Locate the cell with the specified text and output its [X, Y] center coordinate. 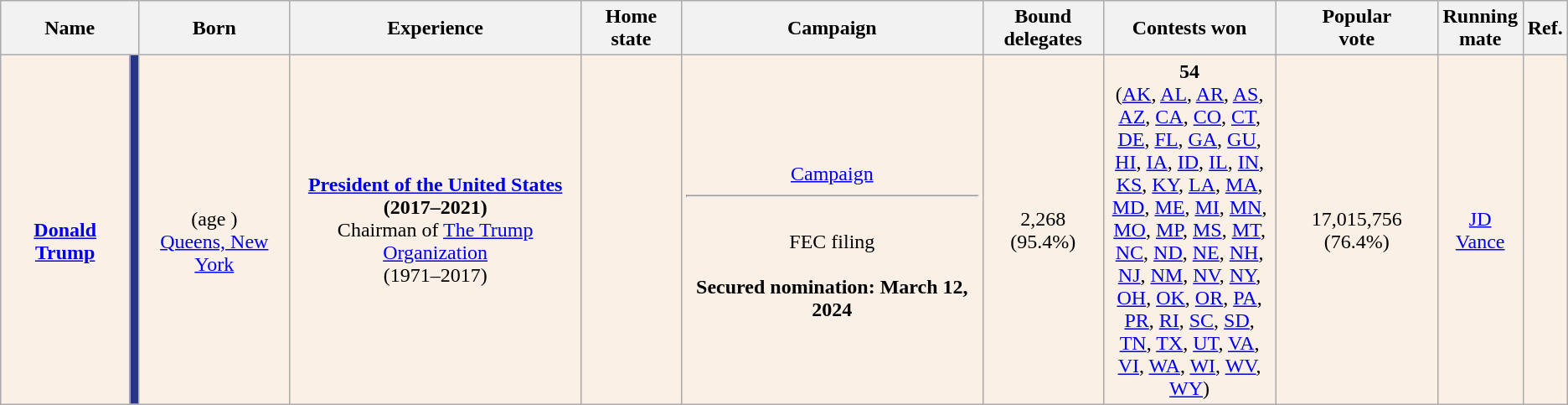
CampaignFEC filingSecured nomination: March 12, 2024 [832, 230]
Home state [631, 29]
Ref. [1545, 29]
Bounddelegates [1043, 29]
Contests won [1189, 29]
Runningmate [1480, 29]
Donald Trump [65, 230]
Experience [436, 29]
JD Vance [1480, 230]
Campaign [832, 29]
Born [214, 29]
2,268 (95.4%) [1043, 230]
Popularvote [1357, 29]
17,015,756 (76.4%) [1357, 230]
President of the United States (2017–2021)Chairman of The Trump Organization (1971–2017) [436, 230]
(age )Queens, New York [214, 230]
Name [70, 29]
